Return the (x, y) coordinate for the center point of the cell that contains the specified text.  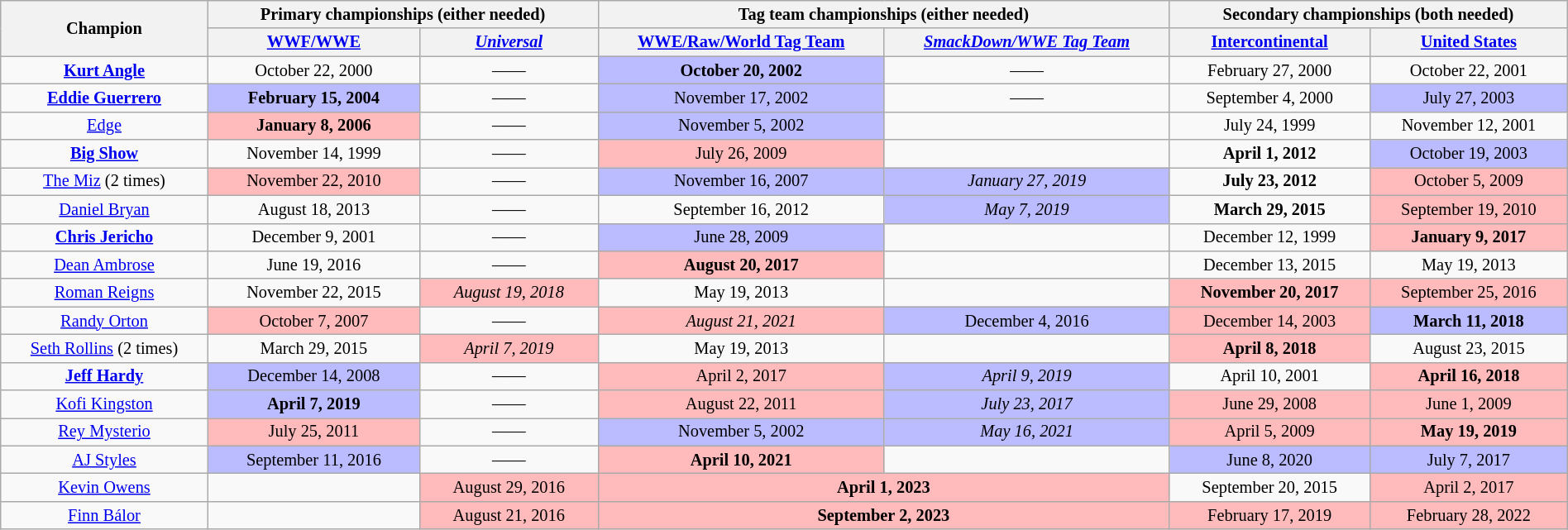
October 20, 2002 (741, 70)
Champion (104, 28)
August 19, 2018 (509, 293)
August 23, 2015 (1469, 348)
Tag team championships (either needed) (883, 14)
July 24, 1999 (1270, 126)
September 11, 2016 (313, 460)
April 8, 2018 (1270, 348)
February 15, 2004 (313, 98)
June 8, 2020 (1270, 460)
April 9, 2019 (1026, 376)
May 16, 2021 (1026, 432)
May 19, 2019 (1469, 432)
November 12, 2001 (1469, 126)
Chris Jericho (104, 237)
Big Show (104, 154)
June 1, 2009 (1469, 404)
July 23, 2012 (1270, 181)
Finn Bálor (104, 515)
July 23, 2017 (1026, 404)
October 22, 2001 (1469, 70)
May 7, 2019 (1026, 209)
Eddie Guerrero (104, 98)
December 13, 2015 (1270, 265)
August 29, 2016 (509, 487)
Edge (104, 126)
January 9, 2017 (1469, 237)
Daniel Bryan (104, 209)
June 29, 2008 (1270, 404)
December 14, 2008 (313, 376)
Rey Mysterio (104, 432)
Kofi Kingston (104, 404)
September 20, 2015 (1270, 487)
Jeff Hardy (104, 376)
August 21, 2016 (509, 515)
October 7, 2007 (313, 321)
February 27, 2000 (1270, 70)
Universal (509, 42)
Randy Orton (104, 321)
October 22, 2000 (313, 70)
July 27, 2003 (1469, 98)
February 28, 2022 (1469, 515)
November 16, 2007 (741, 181)
July 25, 2011 (313, 432)
Secondary championships (both needed) (1369, 14)
September 25, 2016 (1469, 293)
July 26, 2009 (741, 154)
SmackDown/WWE Tag Team (1026, 42)
February 17, 2019 (1270, 515)
The Miz (2 times) (104, 181)
December 12, 1999 (1270, 237)
August 22, 2011 (741, 404)
October 19, 2003 (1469, 154)
September 16, 2012 (741, 209)
AJ Styles (104, 460)
January 27, 2019 (1026, 181)
Roman Reigns (104, 293)
September 4, 2000 (1270, 98)
November 22, 2015 (313, 293)
Kurt Angle (104, 70)
April 1, 2012 (1270, 154)
December 14, 2003 (1270, 321)
September 19, 2010 (1469, 209)
October 5, 2009 (1469, 181)
April 16, 2018 (1469, 376)
December 9, 2001 (313, 237)
United States (1469, 42)
Intercontinental (1270, 42)
December 4, 2016 (1026, 321)
Kevin Owens (104, 487)
September 2, 2023 (883, 515)
April 1, 2023 (883, 487)
July 7, 2017 (1469, 460)
April 5, 2009 (1270, 432)
August 18, 2013 (313, 209)
November 22, 2010 (313, 181)
November 14, 1999 (313, 154)
March 11, 2018 (1469, 321)
August 21, 2021 (741, 321)
WWF/WWE (313, 42)
WWE/Raw/World Tag Team (741, 42)
Primary championships (either needed) (403, 14)
June 28, 2009 (741, 237)
November 20, 2017 (1270, 293)
November 17, 2002 (741, 98)
Dean Ambrose (104, 265)
April 10, 2001 (1270, 376)
April 10, 2021 (741, 460)
August 20, 2017 (741, 265)
Seth Rollins (2 times) (104, 348)
June 19, 2016 (313, 265)
January 8, 2006 (313, 126)
